Extract the (x, y) coordinate from the center of the cell holding the provided text.  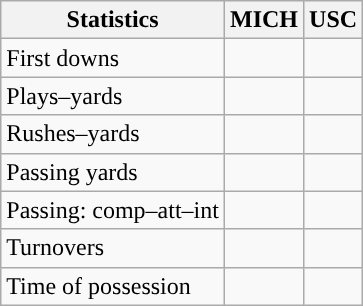
Statistics (113, 20)
USC (334, 20)
First downs (113, 58)
Plays–yards (113, 96)
Turnovers (113, 248)
Passing: comp–att–int (113, 210)
Passing yards (113, 172)
Time of possession (113, 286)
Rushes–yards (113, 134)
MICH (264, 20)
